Pinpoint the cell where the given text exists, returning its (x, y) midpoint coordinate. 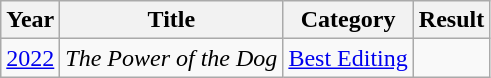
Title (172, 20)
The Power of the Dog (172, 58)
Result (451, 20)
2022 (30, 58)
Year (30, 20)
Category (348, 20)
Best Editing (348, 58)
